Identify which cell holds the provided text, then report its (X, Y) central coordinate. 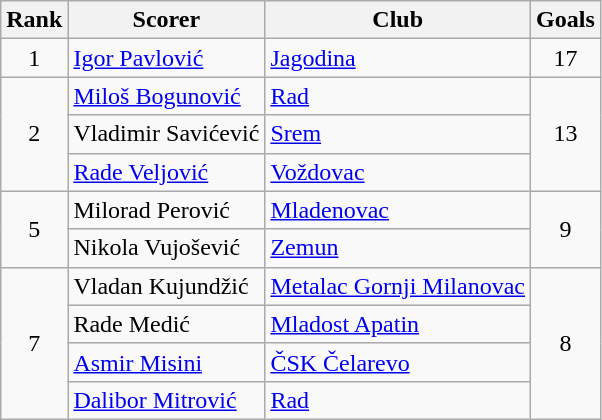
Mladost Apatin (398, 324)
Voždovac (398, 172)
Jagodina (398, 58)
2 (34, 134)
Rank (34, 20)
1 (34, 58)
5 (34, 229)
ČSK Čelarevo (398, 362)
Milorad Perović (166, 210)
Srem (398, 134)
Miloš Bogunović (166, 96)
Scorer (166, 20)
9 (566, 229)
Igor Pavlović (166, 58)
8 (566, 343)
Asmir Misini (166, 362)
17 (566, 58)
Dalibor Mitrović (166, 400)
13 (566, 134)
Goals (566, 20)
Club (398, 20)
Nikola Vujošević (166, 248)
7 (34, 343)
Vladimir Savićević (166, 134)
Mladenovac (398, 210)
Rade Medić (166, 324)
Metalac Gornji Milanovac (398, 286)
Vladan Kujundžić (166, 286)
Zemun (398, 248)
Rade Veljović (166, 172)
